From the cell containing the given text, extract its center point as [x, y] coordinate. 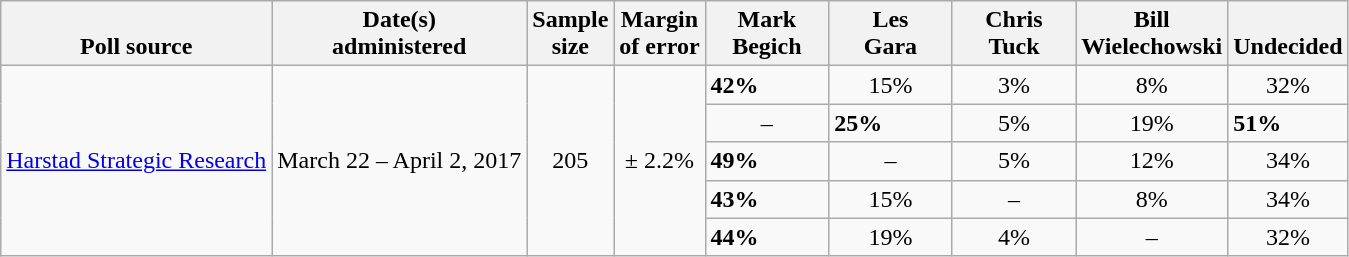
42% [767, 85]
Harstad Strategic Research [136, 161]
49% [767, 161]
43% [767, 199]
Date(s)administered [400, 34]
12% [1152, 161]
205 [570, 161]
March 22 – April 2, 2017 [400, 161]
4% [1014, 237]
± 2.2% [660, 161]
Undecided [1288, 34]
MarkBegich [767, 34]
51% [1288, 123]
BillWielechowski [1152, 34]
3% [1014, 85]
Marginof error [660, 34]
25% [891, 123]
LesGara [891, 34]
ChrisTuck [1014, 34]
44% [767, 237]
Samplesize [570, 34]
Poll source [136, 34]
